Return [x, y] of the center of cell containing provided text 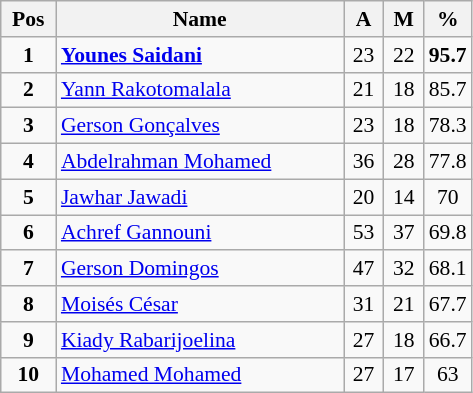
% [448, 19]
78.3 [448, 126]
4 [28, 162]
Pos [28, 19]
Gerson Domingos [200, 269]
Jawhar Jawadi [200, 197]
3 [28, 126]
Younes Saidani [200, 55]
14 [404, 197]
37 [404, 233]
66.7 [448, 340]
53 [364, 233]
67.7 [448, 304]
36 [364, 162]
17 [404, 375]
Mohamed Mohamed [200, 375]
Gerson Gonçalves [200, 126]
32 [404, 269]
1 [28, 55]
7 [28, 269]
70 [448, 197]
2 [28, 90]
31 [364, 304]
68.1 [448, 269]
85.7 [448, 90]
69.8 [448, 233]
Kiady Rabarijoelina [200, 340]
47 [364, 269]
Abdelrahman Mohamed [200, 162]
20 [364, 197]
8 [28, 304]
Moisés César [200, 304]
22 [404, 55]
A [364, 19]
Name [200, 19]
5 [28, 197]
10 [28, 375]
Achref Gannouni [200, 233]
63 [448, 375]
6 [28, 233]
M [404, 19]
95.7 [448, 55]
28 [404, 162]
77.8 [448, 162]
9 [28, 340]
Yann Rakotomalala [200, 90]
